Return (X, Y) of the center of cell containing provided text 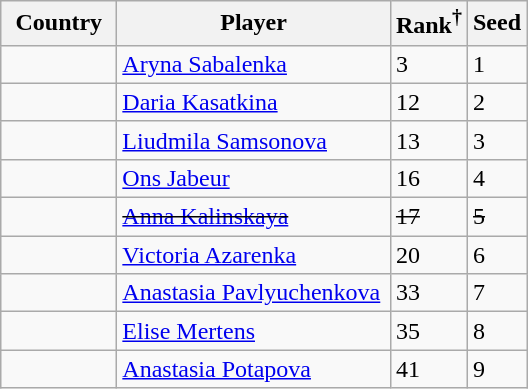
1 (496, 64)
Liudmila Samsonova (254, 140)
8 (496, 331)
17 (428, 217)
Aryna Sabalenka (254, 64)
Anastasia Pavlyuchenkova (254, 293)
Seed (496, 24)
35 (428, 331)
Ons Jabeur (254, 178)
13 (428, 140)
Daria Kasatkina (254, 102)
41 (428, 369)
7 (496, 293)
Elise Mertens (254, 331)
Anna Kalinskaya (254, 217)
Rank† (428, 24)
16 (428, 178)
9 (496, 369)
2 (496, 102)
6 (496, 255)
Anastasia Potapova (254, 369)
20 (428, 255)
Victoria Azarenka (254, 255)
33 (428, 293)
4 (496, 178)
5 (496, 217)
12 (428, 102)
Country (59, 24)
Player (254, 24)
